Detect which cell encompasses the target text, then output its (x, y) center coordinate. 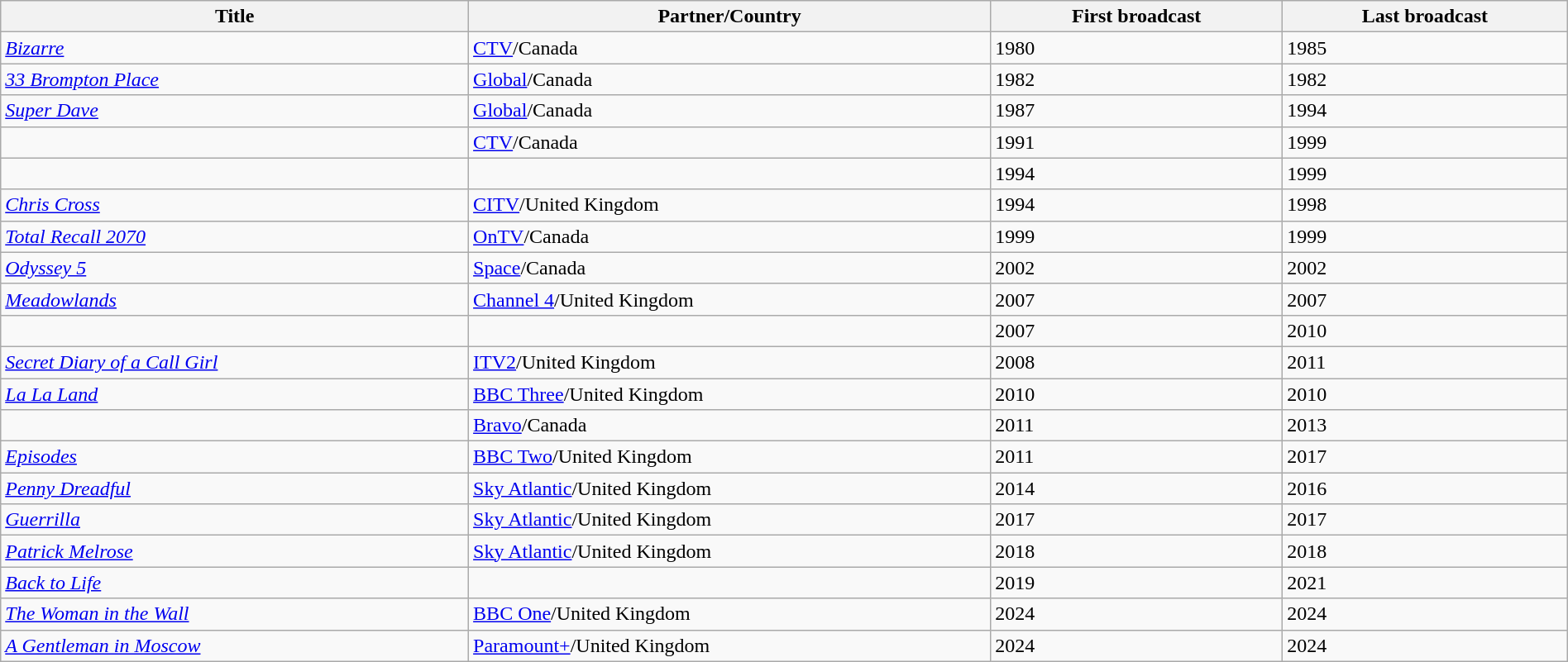
Guerrilla (235, 520)
La La Land (235, 394)
1998 (1426, 205)
Title (235, 17)
2021 (1426, 583)
1987 (1136, 111)
Episodes (235, 457)
OnTV/Canada (729, 236)
2014 (1136, 488)
ITV2/United Kingdom (729, 362)
1991 (1136, 142)
Bravo/Canada (729, 426)
2016 (1426, 488)
Secret Diary of a Call Girl (235, 362)
First broadcast (1136, 17)
CITV/United Kingdom (729, 205)
A Gentleman in Moscow (235, 645)
Odyssey 5 (235, 268)
2013 (1426, 426)
1980 (1136, 48)
2008 (1136, 362)
Meadowlands (235, 299)
Penny Dreadful (235, 488)
BBC One/United Kingdom (729, 614)
Channel 4/United Kingdom (729, 299)
Chris Cross (235, 205)
Total Recall 2070 (235, 236)
BBC Three/United Kingdom (729, 394)
Space/Canada (729, 268)
Bizarre (235, 48)
Back to Life (235, 583)
1985 (1426, 48)
2019 (1136, 583)
Paramount+/United Kingdom (729, 645)
33 Brompton Place (235, 79)
Patrick Melrose (235, 551)
The Woman in the Wall (235, 614)
Partner/Country (729, 17)
Last broadcast (1426, 17)
Super Dave (235, 111)
BBC Two/United Kingdom (729, 457)
